Return (x, y) of the center of cell containing provided text 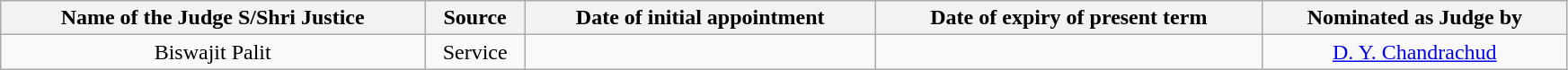
D. Y. Chandrachud (1414, 52)
Name of the Judge S/Shri Justice (213, 18)
Service (475, 52)
Date of initial appointment (701, 18)
Biswajit Palit (213, 52)
Source (475, 18)
Nominated as Judge by (1414, 18)
Date of expiry of present term (1069, 18)
